Output the [x, y] coordinate of the center of the cell containing the given text.  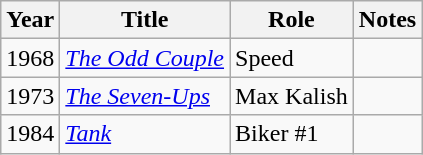
Year [30, 20]
Speed [292, 58]
Notes [387, 20]
1968 [30, 58]
The Odd Couple [145, 58]
1984 [30, 134]
Max Kalish [292, 96]
1973 [30, 96]
Tank [145, 134]
Biker #1 [292, 134]
Title [145, 20]
The Seven-Ups [145, 96]
Role [292, 20]
